Determine the (X, Y) coordinate at the center of the cell enclosing the given text.  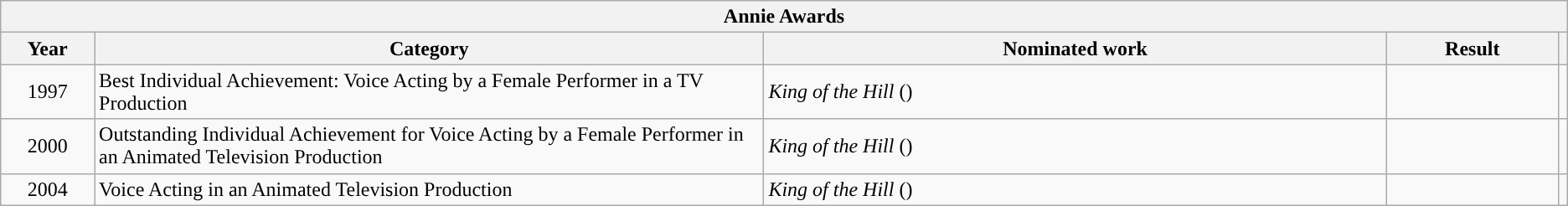
Annie Awards (784, 17)
Nominated work (1075, 49)
Category (429, 49)
Best Individual Achievement: Voice Acting by a Female Performer in a TV Production (429, 92)
Voice Acting in an Animated Television Production (429, 189)
Year (48, 49)
1997 (48, 92)
2004 (48, 189)
Result (1473, 49)
Outstanding Individual Achievement for Voice Acting by a Female Performer in an Animated Television Production (429, 146)
2000 (48, 146)
